Output the [X, Y] coordinate of the center of the cell containing the given text.  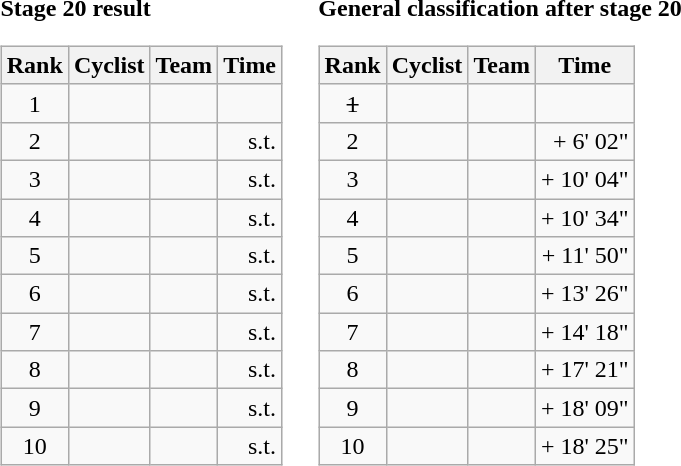
+ 14' 18" [584, 332]
+ 11' 50" [584, 256]
+ 10' 04" [584, 179]
+ 17' 21" [584, 370]
+ 18' 25" [584, 446]
+ 6' 02" [584, 141]
+ 18' 09" [584, 408]
+ 10' 34" [584, 217]
+ 13' 26" [584, 294]
